From the cell containing the given text, extract its center point as (x, y) coordinate. 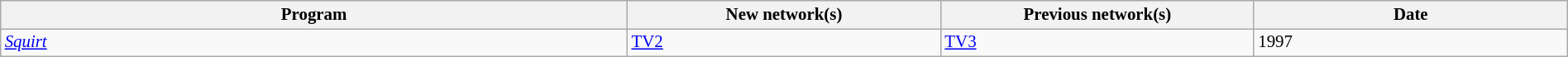
Date (1411, 15)
1997 (1411, 42)
Program (314, 15)
Previous network(s) (1097, 15)
TV2 (784, 42)
TV3 (1097, 42)
New network(s) (784, 15)
Squirt (314, 42)
